Return (x, y) of the center of cell containing provided text 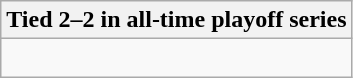
Tied 2–2 in all-time playoff series (176, 20)
